Identify which cell holds the provided text, then report its (X, Y) central coordinate. 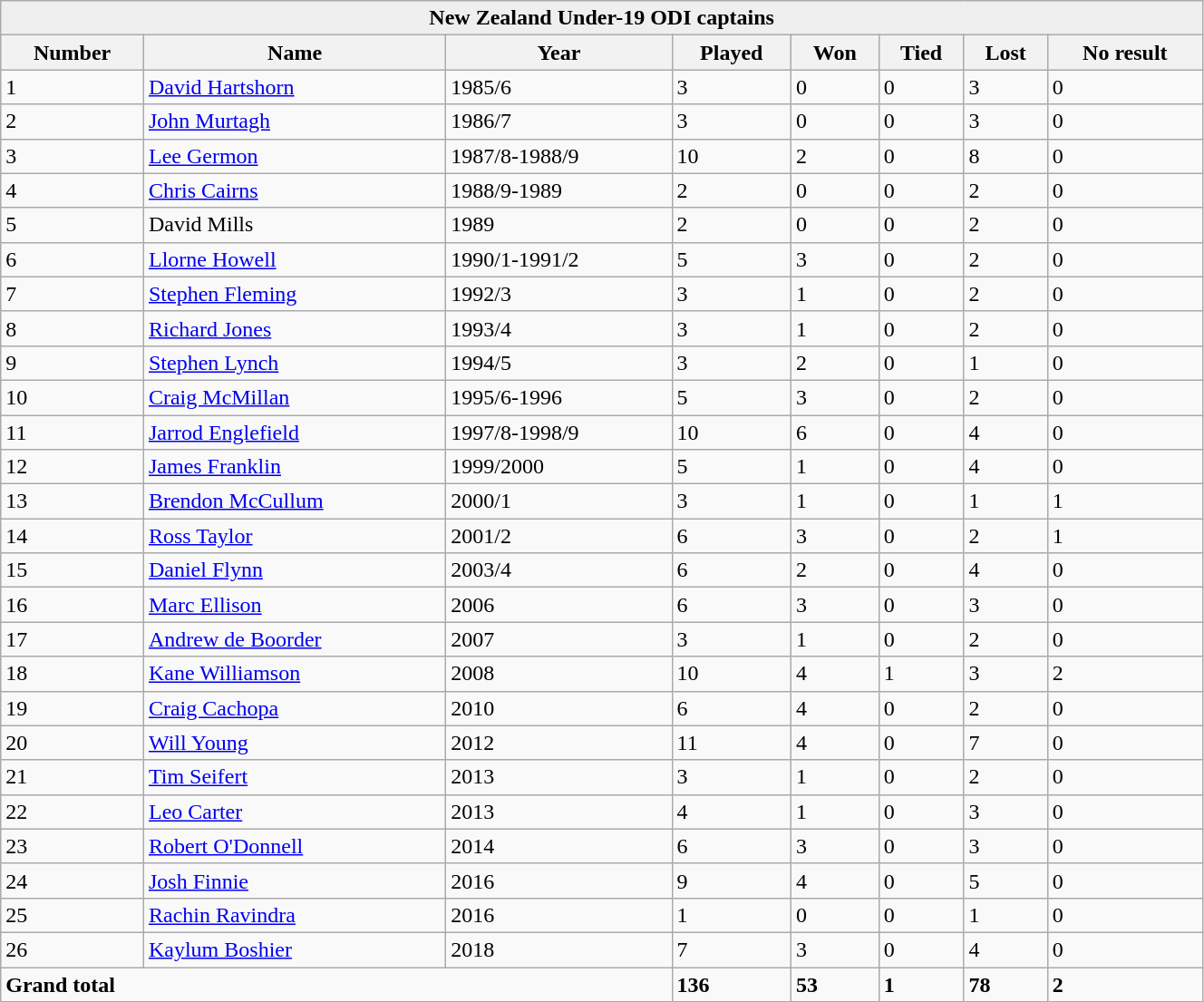
Rachin Ravindra (294, 915)
2014 (558, 846)
1995/6-1996 (558, 397)
1999/2000 (558, 467)
No result (1124, 53)
22 (73, 812)
1993/4 (558, 328)
26 (73, 949)
1985/6 (558, 87)
Brendon McCullum (294, 501)
John Murtagh (294, 122)
James Franklin (294, 467)
Won (836, 53)
Tim Seifert (294, 777)
2012 (558, 743)
Lost (1005, 53)
Ross Taylor (294, 536)
Josh Finnie (294, 880)
2007 (558, 639)
23 (73, 846)
2000/1 (558, 501)
78 (1005, 984)
20 (73, 743)
2008 (558, 674)
Year (558, 53)
53 (836, 984)
13 (73, 501)
Jarrod Englefield (294, 433)
Grand total (336, 984)
Tied (921, 53)
1992/3 (558, 294)
1989 (558, 225)
2006 (558, 605)
Chris Cairns (294, 190)
Craig Cachopa (294, 708)
17 (73, 639)
1990/1-1991/2 (558, 259)
Kane Williamson (294, 674)
2018 (558, 949)
Lee Germon (294, 156)
136 (732, 984)
2003/4 (558, 570)
Robert O'Donnell (294, 846)
David Hartshorn (294, 87)
Andrew de Boorder (294, 639)
Marc Ellison (294, 605)
New Zealand Under-19 ODI captains (602, 18)
Will Young (294, 743)
Leo Carter (294, 812)
12 (73, 467)
2001/2 (558, 536)
1988/9-1989 (558, 190)
1994/5 (558, 363)
19 (73, 708)
1986/7 (558, 122)
1987/8-1988/9 (558, 156)
Daniel Flynn (294, 570)
16 (73, 605)
Kaylum Boshier (294, 949)
Stephen Fleming (294, 294)
Number (73, 53)
1997/8-1998/9 (558, 433)
18 (73, 674)
14 (73, 536)
Craig McMillan (294, 397)
Played (732, 53)
Llorne Howell (294, 259)
24 (73, 880)
15 (73, 570)
2010 (558, 708)
Stephen Lynch (294, 363)
21 (73, 777)
Name (294, 53)
David Mills (294, 225)
Richard Jones (294, 328)
25 (73, 915)
